Detect which cell encompasses the target text, then output its (x, y) center coordinate. 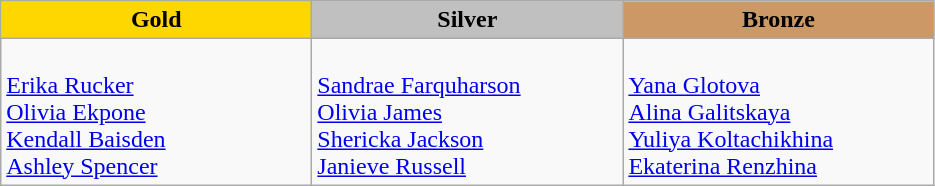
Gold (156, 20)
Silver (468, 20)
Erika RuckerOlivia EkponeKendall BaisdenAshley Spencer (156, 112)
Yana GlotovaAlina GalitskayaYuliya KoltachikhinaEkaterina Renzhina (778, 112)
Bronze (778, 20)
Sandrae FarquharsonOlivia JamesShericka JacksonJanieve Russell (468, 112)
